Provide the (X, Y) coordinate of the cell's center where the given text is located.  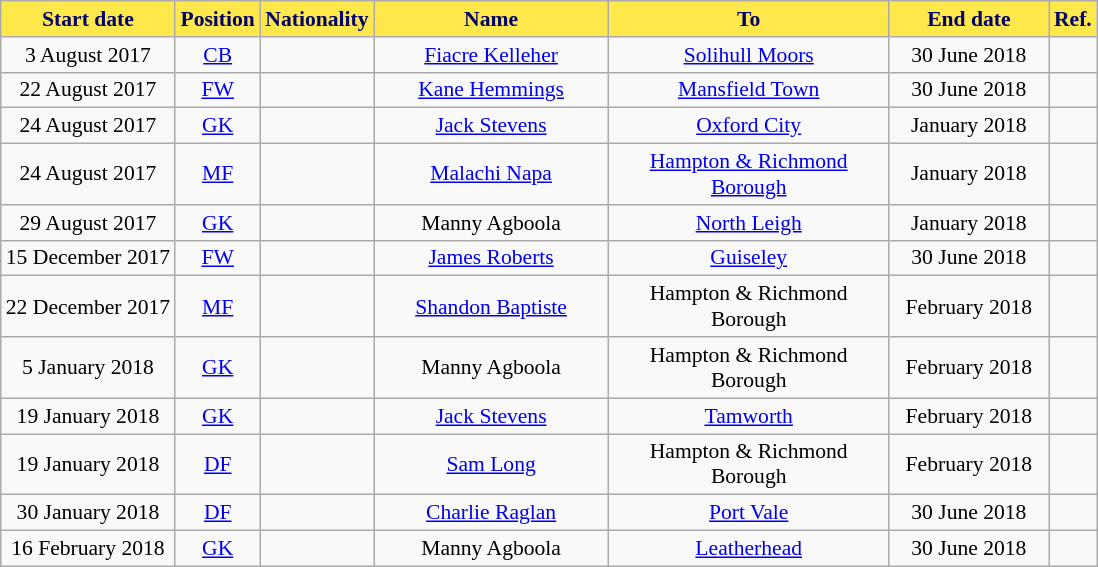
3 August 2017 (88, 55)
To (749, 19)
Sam Long (492, 464)
Name (492, 19)
Tamworth (749, 416)
Kane Hemmings (492, 90)
End date (969, 19)
22 December 2017 (88, 306)
CB (218, 55)
Ref. (1073, 19)
Start date (88, 19)
29 August 2017 (88, 223)
15 December 2017 (88, 258)
Mansfield Town (749, 90)
James Roberts (492, 258)
Solihull Moors (749, 55)
Nationality (316, 19)
Port Vale (749, 513)
Oxford City (749, 126)
Malachi Napa (492, 174)
North Leigh (749, 223)
30 January 2018 (88, 513)
Leatherhead (749, 549)
Charlie Raglan (492, 513)
22 August 2017 (88, 90)
Position (218, 19)
Guiseley (749, 258)
Fiacre Kelleher (492, 55)
5 January 2018 (88, 368)
Shandon Baptiste (492, 306)
16 February 2018 (88, 549)
